Return [X, Y] of the center of cell containing provided text 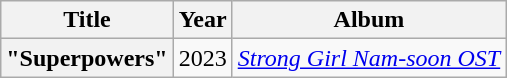
Title [87, 20]
"Superpowers" [87, 58]
Strong Girl Nam-soon OST [369, 58]
Year [202, 20]
2023 [202, 58]
Album [369, 20]
